Scan for the cell matching the given text and deliver its [x, y] coordinate at center. 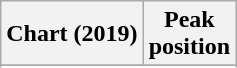
Peakposition [189, 34]
Chart (2019) [72, 34]
